Return (X, Y) of the center of cell containing provided text 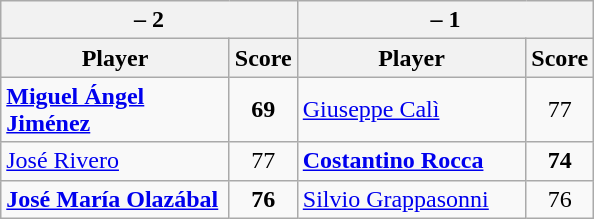
Costantino Rocca (412, 161)
Giuseppe Calì (412, 110)
– 2 (150, 20)
69 (263, 110)
Miguel Ángel Jiménez (116, 110)
Silvio Grappasonni (412, 199)
José María Olazábal (116, 199)
74 (560, 161)
José Rivero (116, 161)
– 1 (446, 20)
